Determine the [X, Y] coordinate at the center of the cell enclosing the given text.  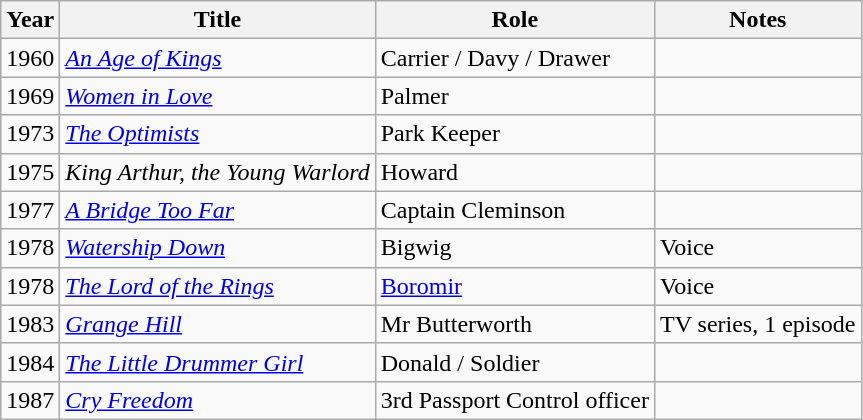
An Age of Kings [218, 58]
Donald / Soldier [514, 362]
1975 [30, 172]
1973 [30, 134]
Captain Cleminson [514, 210]
3rd Passport Control officer [514, 400]
TV series, 1 episode [758, 324]
King Arthur, the Young Warlord [218, 172]
Howard [514, 172]
The Optimists [218, 134]
1977 [30, 210]
Title [218, 20]
The Little Drummer Girl [218, 362]
Notes [758, 20]
1969 [30, 96]
Park Keeper [514, 134]
Role [514, 20]
The Lord of the Rings [218, 286]
Mr Butterworth [514, 324]
1984 [30, 362]
Palmer [514, 96]
Grange Hill [218, 324]
Bigwig [514, 248]
1983 [30, 324]
Women in Love [218, 96]
Year [30, 20]
Cry Freedom [218, 400]
Carrier / Davy / Drawer [514, 58]
A Bridge Too Far [218, 210]
1960 [30, 58]
Boromir [514, 286]
Watership Down [218, 248]
1987 [30, 400]
